Return (X, Y) of the center of cell containing provided text 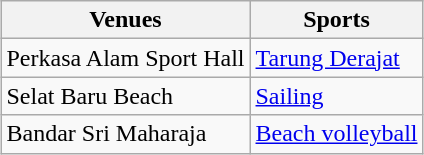
Bandar Sri Maharaja (126, 134)
Tarung Derajat (336, 58)
Perkasa Alam Sport Hall (126, 58)
Selat Baru Beach (126, 96)
Sports (336, 20)
Sailing (336, 96)
Venues (126, 20)
Beach volleyball (336, 134)
